Pinpoint the cell where the given text exists, returning its (X, Y) midpoint coordinate. 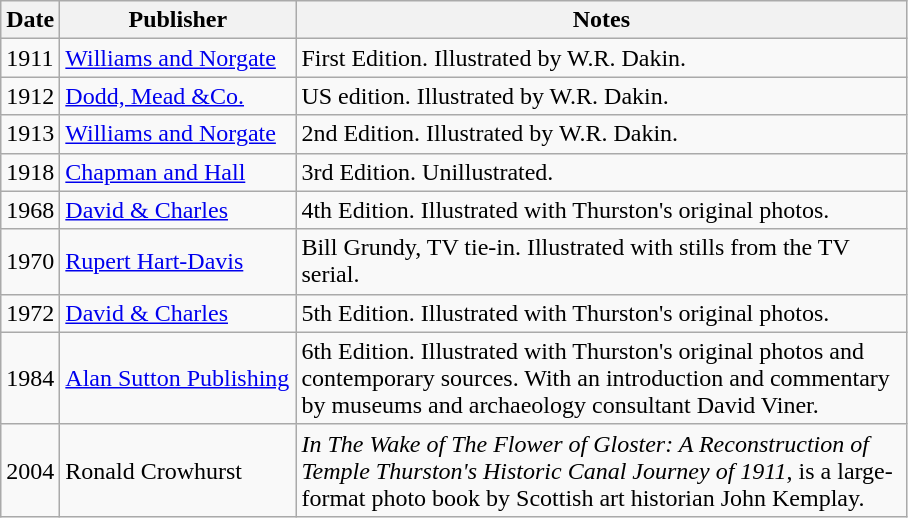
3rd Edition. Unillustrated. (602, 172)
Ronald Crowhurst (178, 470)
1918 (30, 172)
Dodd, Mead &Co. (178, 96)
1972 (30, 313)
Chapman and Hall (178, 172)
Date (30, 20)
2nd Edition. Illustrated by W.R. Dakin. (602, 134)
Rupert Hart-Davis (178, 262)
1913 (30, 134)
First Edition. Illustrated by W.R. Dakin. (602, 58)
2004 (30, 470)
1968 (30, 210)
4th Edition. Illustrated with Thurston's original photos. (602, 210)
Notes (602, 20)
Alan Sutton Publishing (178, 378)
1911 (30, 58)
1912 (30, 96)
US edition. Illustrated by W.R. Dakin. (602, 96)
5th Edition. Illustrated with Thurston's original photos. (602, 313)
1984 (30, 378)
1970 (30, 262)
Bill Grundy, TV tie-in. Illustrated with stills from the TV serial. (602, 262)
Publisher (178, 20)
